Output the (X, Y) coordinate of the center of the cell containing the given text.  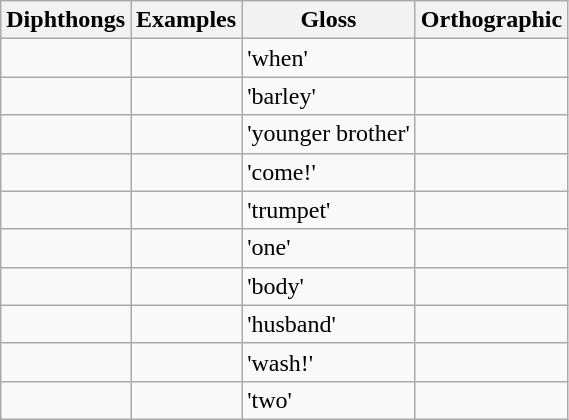
'barley' (329, 96)
'body' (329, 286)
'two' (329, 400)
'husband' (329, 324)
Gloss (329, 20)
'one' (329, 248)
'when' (329, 58)
'trumpet' (329, 210)
'come!' (329, 172)
Orthographic (491, 20)
'younger brother' (329, 134)
'wash!' (329, 362)
Examples (186, 20)
Diphthongs (66, 20)
